Find where the given text appears and provide that cell's center as (X, Y) coordinate. 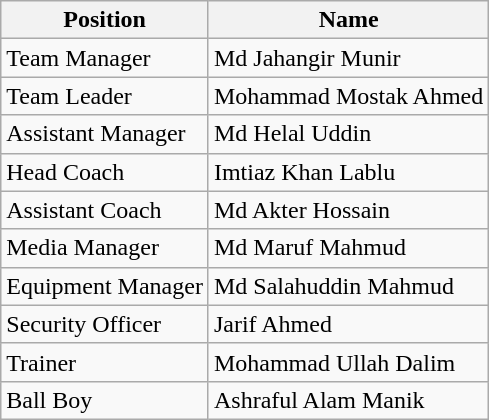
Team Leader (105, 96)
Head Coach (105, 172)
Md Maruf Mahmud (348, 248)
Jarif Ahmed (348, 324)
Imtiaz Khan Lablu (348, 172)
Name (348, 20)
Ball Boy (105, 400)
Mohammad Mostak Ahmed (348, 96)
Assistant Coach (105, 210)
Md Jahangir Munir (348, 58)
Trainer (105, 362)
Team Manager (105, 58)
Media Manager (105, 248)
Position (105, 20)
Security Officer (105, 324)
Md Akter Hossain (348, 210)
Md Helal Uddin (348, 134)
Md Salahuddin Mahmud (348, 286)
Assistant Manager (105, 134)
Mohammad Ullah Dalim (348, 362)
Equipment Manager (105, 286)
Ashraful Alam Manik (348, 400)
